Return the [X, Y] coordinate for the center point of the cell that contains the specified text.  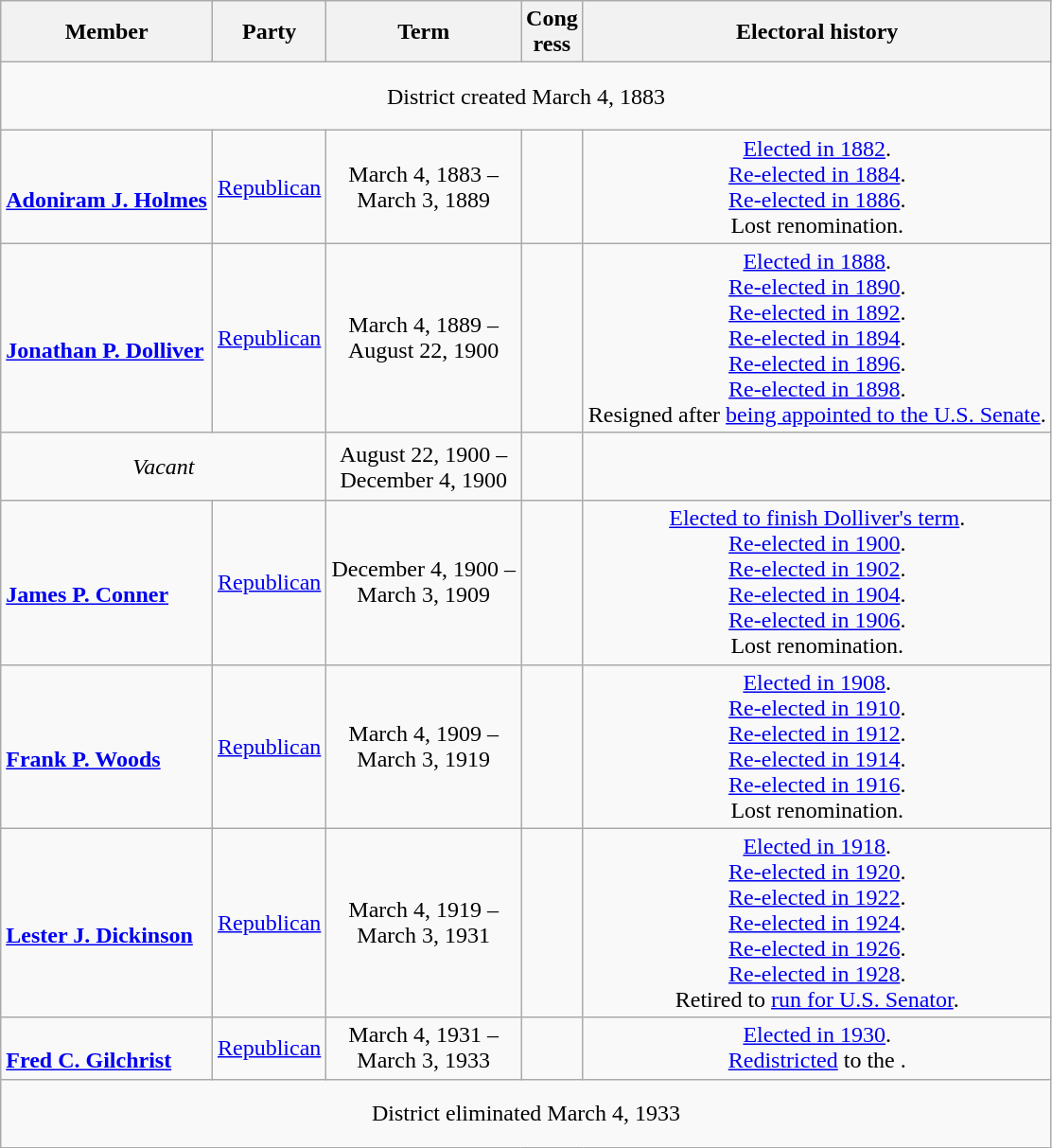
March 4, 1883 –March 3, 1889 [424, 187]
Congress [552, 32]
Elected in 1882.Re-elected in 1884.Re-elected in 1886.Lost renomination. [817, 187]
Elected in 1908.Re-elected in 1910.Re-elected in 1912.Re-elected in 1914.Re-elected in 1916.Lost renomination. [817, 746]
Frank P. Woods [107, 746]
August 22, 1900 –December 4, 1900 [424, 467]
Elected in 1918.Re-elected in 1920.Re-elected in 1922.Re-elected in 1924.Re-elected in 1926.Re-elected in 1928.Retired to run for U.S. Senator. [817, 923]
Lester J. Dickinson [107, 923]
December 4, 1900 –March 3, 1909 [424, 583]
Electoral history [817, 32]
Fred C. Gilchrist [107, 1049]
March 4, 1909 –March 3, 1919 [424, 746]
District created March 4, 1883 [526, 97]
Term [424, 32]
Party [269, 32]
District eliminated March 4, 1933 [526, 1113]
March 4, 1919 –March 3, 1931 [424, 923]
Vacant [164, 467]
Jonathan P. Dolliver [107, 338]
Elected in 1930.Redistricted to the . [817, 1049]
Elected to finish Dolliver's term.Re-elected in 1900.Re-elected in 1902.Re-elected in 1904.Re-elected in 1906.Lost renomination. [817, 583]
Member [107, 32]
March 4, 1931 –March 3, 1933 [424, 1049]
March 4, 1889 –August 22, 1900 [424, 338]
James P. Conner [107, 583]
Adoniram J. Holmes [107, 187]
